Search for the cell housing the specified text and yield its [X, Y] center coordinate. 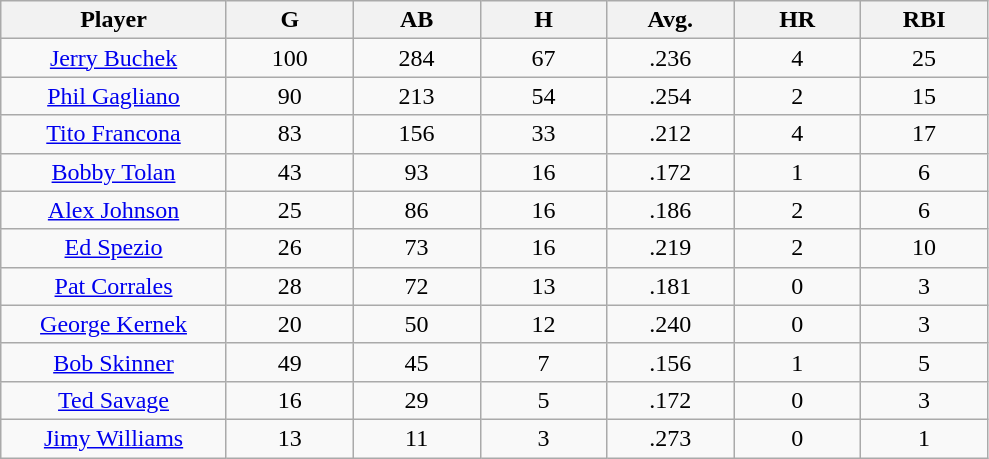
AB [416, 20]
33 [544, 134]
28 [290, 286]
Ed Spezio [114, 248]
George Kernek [114, 324]
.212 [670, 134]
156 [416, 134]
15 [924, 96]
RBI [924, 20]
HR [798, 20]
50 [416, 324]
43 [290, 172]
83 [290, 134]
7 [544, 362]
Bob Skinner [114, 362]
12 [544, 324]
49 [290, 362]
17 [924, 134]
72 [416, 286]
73 [416, 248]
.236 [670, 58]
.219 [670, 248]
54 [544, 96]
.156 [670, 362]
26 [290, 248]
Pat Corrales [114, 286]
213 [416, 96]
G [290, 20]
.181 [670, 286]
93 [416, 172]
Avg. [670, 20]
Ted Savage [114, 400]
.240 [670, 324]
.273 [670, 438]
Jerry Buchek [114, 58]
11 [416, 438]
Phil Gagliano [114, 96]
H [544, 20]
.254 [670, 96]
10 [924, 248]
284 [416, 58]
.186 [670, 210]
20 [290, 324]
Jimy Williams [114, 438]
29 [416, 400]
90 [290, 96]
67 [544, 58]
Alex Johnson [114, 210]
Player [114, 20]
Bobby Tolan [114, 172]
45 [416, 362]
100 [290, 58]
86 [416, 210]
Tito Francona [114, 134]
